Locate the cell with the specified text and output its [x, y] center coordinate. 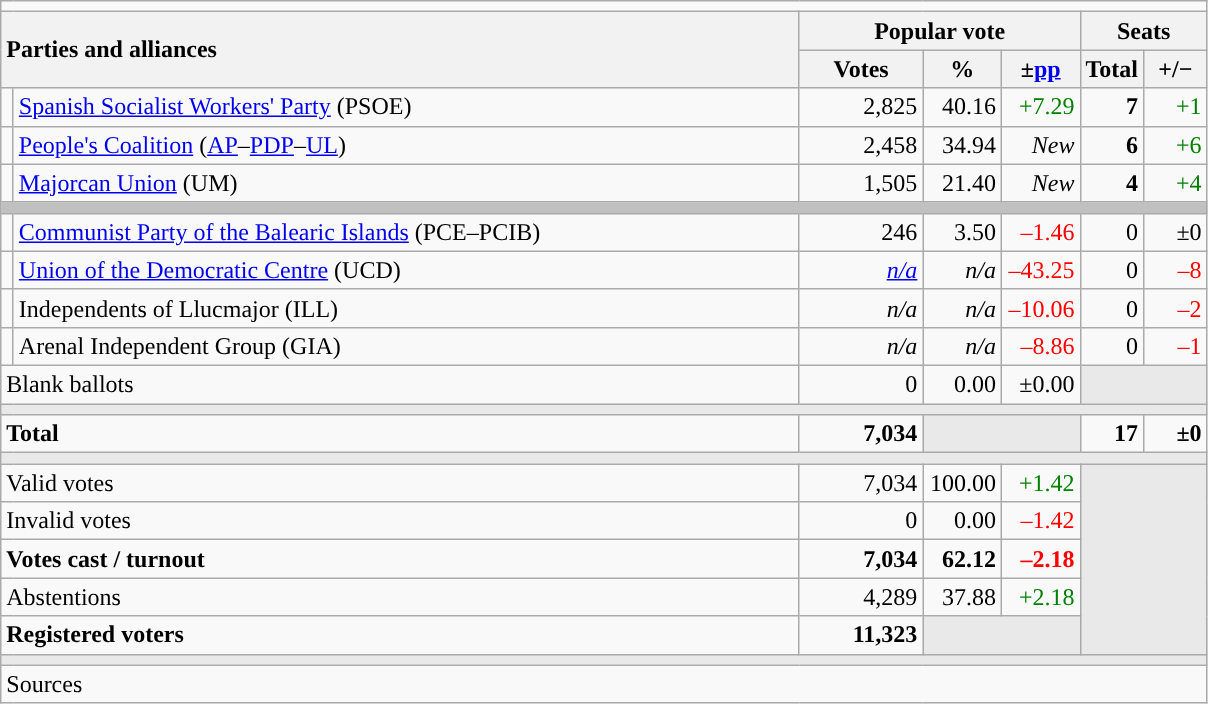
100.00 [962, 483]
7 [1112, 107]
1,505 [861, 183]
6 [1112, 145]
±pp [1040, 69]
% [962, 69]
–43.25 [1040, 270]
+6 [1176, 145]
±0.00 [1040, 384]
Abstentions [400, 597]
Blank ballots [400, 384]
Seats [1144, 31]
40.16 [962, 107]
Popular vote [940, 31]
3.50 [962, 232]
21.40 [962, 183]
37.88 [962, 597]
Communist Party of the Balearic Islands (PCE–PCIB) [406, 232]
–2 [1176, 308]
+1.42 [1040, 483]
Sources [604, 684]
2,458 [861, 145]
–1.46 [1040, 232]
+/− [1176, 69]
4,289 [861, 597]
+4 [1176, 183]
–2.18 [1040, 559]
–10.06 [1040, 308]
Votes [861, 69]
Union of the Democratic Centre (UCD) [406, 270]
Valid votes [400, 483]
62.12 [962, 559]
17 [1112, 434]
34.94 [962, 145]
Spanish Socialist Workers' Party (PSOE) [406, 107]
Registered voters [400, 635]
Independents of Llucmajor (ILL) [406, 308]
People's Coalition (AP–PDP–UL) [406, 145]
Votes cast / turnout [400, 559]
Majorcan Union (UM) [406, 183]
11,323 [861, 635]
–8 [1176, 270]
–1 [1176, 346]
246 [861, 232]
Arenal Independent Group (GIA) [406, 346]
+2.18 [1040, 597]
Invalid votes [400, 521]
+1 [1176, 107]
+7.29 [1040, 107]
–1.42 [1040, 521]
4 [1112, 183]
Parties and alliances [400, 50]
–8.86 [1040, 346]
2,825 [861, 107]
